Return (x, y) of the center of cell containing provided text 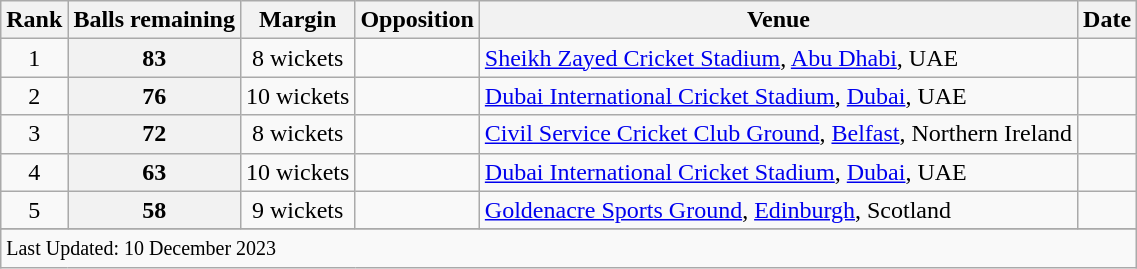
Balls remaining (154, 20)
Last Updated: 10 December 2023 (569, 248)
Rank (34, 20)
Opposition (417, 20)
1 (34, 58)
58 (154, 210)
63 (154, 172)
76 (154, 96)
5 (34, 210)
Goldenacre Sports Ground, Edinburgh, Scotland (778, 210)
3 (34, 134)
Venue (778, 20)
Margin (297, 20)
Sheikh Zayed Cricket Stadium, Abu Dhabi, UAE (778, 58)
9 wickets (297, 210)
2 (34, 96)
Civil Service Cricket Club Ground, Belfast, Northern Ireland (778, 134)
83 (154, 58)
4 (34, 172)
Date (1108, 20)
72 (154, 134)
